Return the [x, y] coordinate for the center point of the cell that contains the specified text.  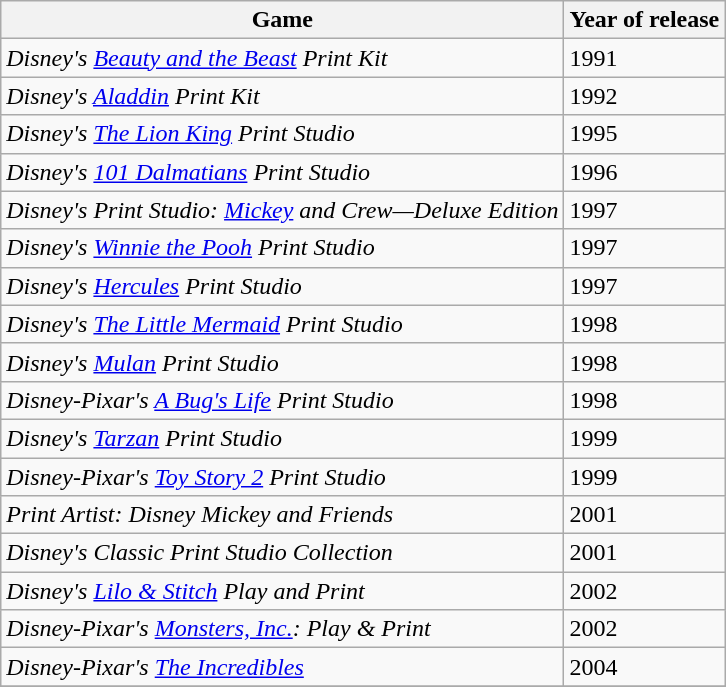
Disney-Pixar's A Bug's Life Print Studio [282, 400]
Disney-Pixar's Toy Story 2 Print Studio [282, 477]
Disney's The Little Mermaid Print Studio [282, 324]
Disney's Beauty and the Beast Print Kit [282, 58]
Disney's Winnie the Pooh Print Studio [282, 248]
1995 [644, 134]
Disney's Aladdin Print Kit [282, 96]
1991 [644, 58]
Print Artist: Disney Mickey and Friends [282, 515]
Disney's Tarzan Print Studio [282, 438]
Disney's Mulan Print Studio [282, 362]
Disney's The Lion King Print Studio [282, 134]
Disney-Pixar's The Incredibles [282, 667]
Disney's Lilo & Stitch Play and Print [282, 591]
Year of release [644, 20]
Disney's Classic Print Studio Collection [282, 553]
2004 [644, 667]
Disney's Print Studio: Mickey and Crew—Deluxe Edition [282, 210]
Disney's Hercules Print Studio [282, 286]
Disney's 101 Dalmatians Print Studio [282, 172]
1992 [644, 96]
Game [282, 20]
Disney-Pixar's Monsters, Inc.: Play & Print [282, 629]
1996 [644, 172]
